Return the (X, Y) coordinate for the center point of the cell that contains the specified text.  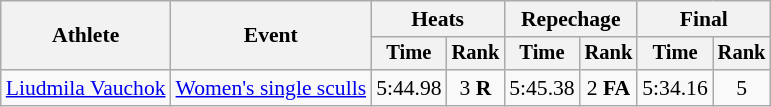
5 (742, 88)
3 R (476, 88)
5:34.16 (674, 88)
Women's single sculls (272, 88)
5:45.38 (542, 88)
2 FA (609, 88)
Athlete (86, 36)
Final (704, 19)
Liudmila Vauchok (86, 88)
Heats (438, 19)
Event (272, 36)
5:44.98 (408, 88)
Repechage (570, 19)
